Pinpoint the cell where the given text exists, returning its [x, y] midpoint coordinate. 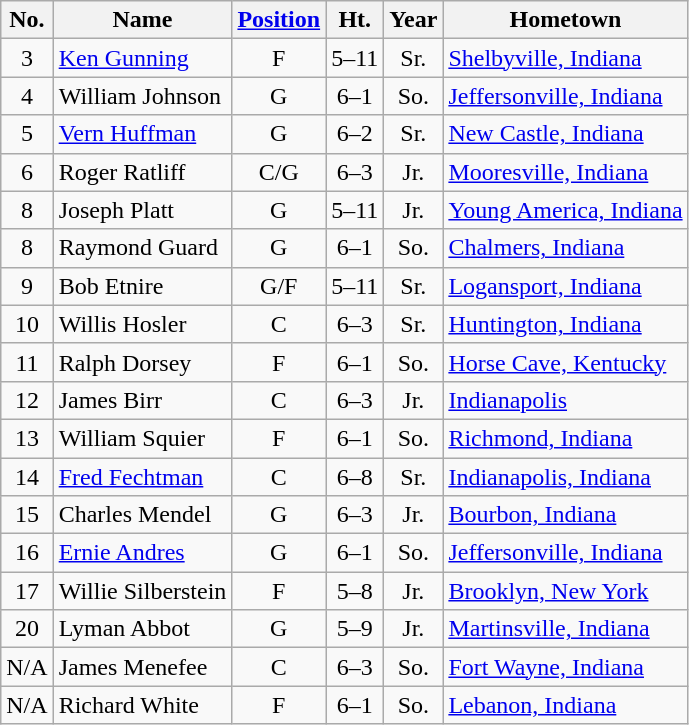
New Castle, Indiana [566, 134]
Shelbyville, Indiana [566, 58]
Fred Fechtman [142, 477]
James Birr [142, 400]
No. [27, 20]
Indianapolis [566, 400]
11 [27, 362]
Young America, Indiana [566, 210]
Martinsville, Indiana [566, 629]
5–9 [355, 629]
6 [27, 172]
10 [27, 324]
Lebanon, Indiana [566, 705]
Richard White [142, 705]
9 [27, 286]
G/F [279, 286]
Bob Etnire [142, 286]
James Menefee [142, 667]
Roger Ratliff [142, 172]
Ernie Andres [142, 553]
Position [279, 20]
13 [27, 438]
William Johnson [142, 96]
Lyman Abbot [142, 629]
Raymond Guard [142, 248]
5 [27, 134]
15 [27, 515]
Horse Cave, Kentucky [566, 362]
Name [142, 20]
16 [27, 553]
Logansport, Indiana [566, 286]
William Squier [142, 438]
Fort Wayne, Indiana [566, 667]
C/G [279, 172]
6–2 [355, 134]
Willie Silberstein [142, 591]
Ken Gunning [142, 58]
17 [27, 591]
12 [27, 400]
Willis Hosler [142, 324]
Bourbon, Indiana [566, 515]
Ht. [355, 20]
Brooklyn, New York [566, 591]
Joseph Platt [142, 210]
5–8 [355, 591]
6–8 [355, 477]
Mooresville, Indiana [566, 172]
Chalmers, Indiana [566, 248]
Hometown [566, 20]
Year [414, 20]
Huntington, Indiana [566, 324]
3 [27, 58]
14 [27, 477]
Indianapolis, Indiana [566, 477]
20 [27, 629]
Vern Huffman [142, 134]
Ralph Dorsey [142, 362]
Richmond, Indiana [566, 438]
4 [27, 96]
Charles Mendel [142, 515]
